Provide the (x, y) coordinate of the cell's center where the given text is located.  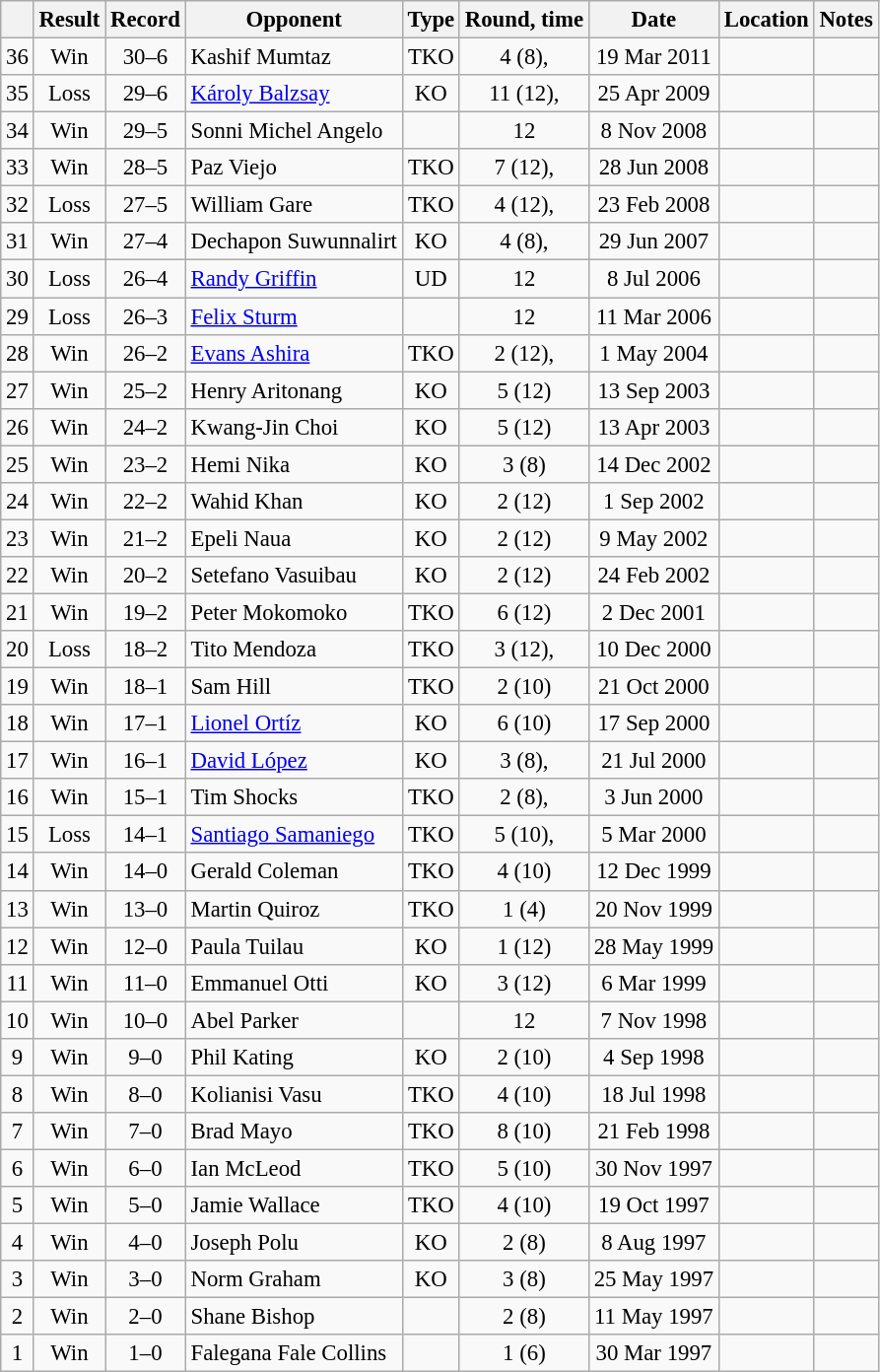
21 Feb 1998 (653, 1132)
11 May 1997 (653, 1317)
27–4 (146, 241)
11 (18, 983)
7 Nov 1998 (653, 1020)
Kwang-Jin Choi (294, 427)
24 (18, 502)
Felix Sturm (294, 316)
Norm Graham (294, 1279)
24–2 (146, 427)
31 (18, 241)
28 (18, 353)
10 Dec 2000 (653, 650)
Paz Viejo (294, 168)
1 May 2004 (653, 353)
Emmanuel Otti (294, 983)
Type (431, 20)
Lionel Ortíz (294, 723)
17–1 (146, 723)
19 Mar 2011 (653, 57)
14–1 (146, 835)
3 (8), (524, 761)
6–0 (146, 1168)
9–0 (146, 1058)
2–0 (146, 1317)
30 Mar 1997 (653, 1353)
4 Sep 1998 (653, 1058)
30 Nov 1997 (653, 1168)
33 (18, 168)
12–0 (146, 946)
8 Nov 2008 (653, 131)
Falegana Fale Collins (294, 1353)
13–0 (146, 909)
13 (18, 909)
26–4 (146, 279)
David López (294, 761)
4 (12), (524, 205)
UD (431, 279)
Epeli Naua (294, 538)
Paula Tuilau (294, 946)
34 (18, 131)
Phil Kating (294, 1058)
32 (18, 205)
1 Sep 2002 (653, 502)
Peter Mokomoko (294, 612)
9 (18, 1058)
4 (18, 1243)
Ian McLeod (294, 1168)
1 (6) (524, 1353)
13 Apr 2003 (653, 427)
29–6 (146, 94)
Kolianisi Vasu (294, 1094)
25 May 1997 (653, 1279)
5 (10), (524, 835)
23 (18, 538)
26–2 (146, 353)
Abel Parker (294, 1020)
20 (18, 650)
Tito Mendoza (294, 650)
25–2 (146, 390)
21 Oct 2000 (653, 687)
Tim Shocks (294, 797)
14 (18, 872)
1–0 (146, 1353)
1 (18, 1353)
Gerald Coleman (294, 872)
Dechapon Suwunnalirt (294, 241)
Santiago Samaniego (294, 835)
14 Dec 2002 (653, 464)
7 (18, 1132)
8 Aug 1997 (653, 1243)
Notes (846, 20)
22 (18, 576)
26–3 (146, 316)
28–5 (146, 168)
Date (653, 20)
Result (69, 20)
20–2 (146, 576)
Evans Ashira (294, 353)
8 (18, 1094)
23–2 (146, 464)
8 Jul 2006 (653, 279)
19 Oct 1997 (653, 1205)
7 (12), (524, 168)
14–0 (146, 872)
22–2 (146, 502)
11 Mar 2006 (653, 316)
13 Sep 2003 (653, 390)
3 (18, 1279)
2 (18, 1317)
18 (18, 723)
Shane Bishop (294, 1317)
Opponent (294, 20)
8–0 (146, 1094)
21–2 (146, 538)
Hemi Nika (294, 464)
27–5 (146, 205)
19 (18, 687)
21 Jul 2000 (653, 761)
16 (18, 797)
29–5 (146, 131)
27 (18, 390)
10–0 (146, 1020)
24 Feb 2002 (653, 576)
Brad Mayo (294, 1132)
1 (12) (524, 946)
6 (12) (524, 612)
Randy Griffin (294, 279)
3 (12), (524, 650)
28 May 1999 (653, 946)
Jamie Wallace (294, 1205)
25 (18, 464)
Wahid Khan (294, 502)
18 Jul 1998 (653, 1094)
23 Feb 2008 (653, 205)
Sam Hill (294, 687)
William Gare (294, 205)
Joseph Polu (294, 1243)
16–1 (146, 761)
5 Mar 2000 (653, 835)
18–1 (146, 687)
11–0 (146, 983)
Károly Balzsay (294, 94)
Location (767, 20)
29 (18, 316)
Round, time (524, 20)
Martin Quiroz (294, 909)
35 (18, 94)
3 (12) (524, 983)
19–2 (146, 612)
17 (18, 761)
25 Apr 2009 (653, 94)
Setefano Vasuibau (294, 576)
2 (8), (524, 797)
11 (12), (524, 94)
2 (12), (524, 353)
36 (18, 57)
29 Jun 2007 (653, 241)
10 (18, 1020)
26 (18, 427)
17 Sep 2000 (653, 723)
6 Mar 1999 (653, 983)
3 Jun 2000 (653, 797)
5–0 (146, 1205)
9 May 2002 (653, 538)
20 Nov 1999 (653, 909)
5 (10) (524, 1168)
6 (10) (524, 723)
30–6 (146, 57)
8 (10) (524, 1132)
15–1 (146, 797)
5 (18, 1205)
18–2 (146, 650)
7–0 (146, 1132)
Henry Aritonang (294, 390)
3–0 (146, 1279)
6 (18, 1168)
1 (4) (524, 909)
15 (18, 835)
28 Jun 2008 (653, 168)
12 Dec 1999 (653, 872)
Record (146, 20)
Sonni Michel Angelo (294, 131)
4–0 (146, 1243)
21 (18, 612)
Kashif Mumtaz (294, 57)
30 (18, 279)
2 Dec 2001 (653, 612)
